Return [X, Y] of the center of cell containing provided text 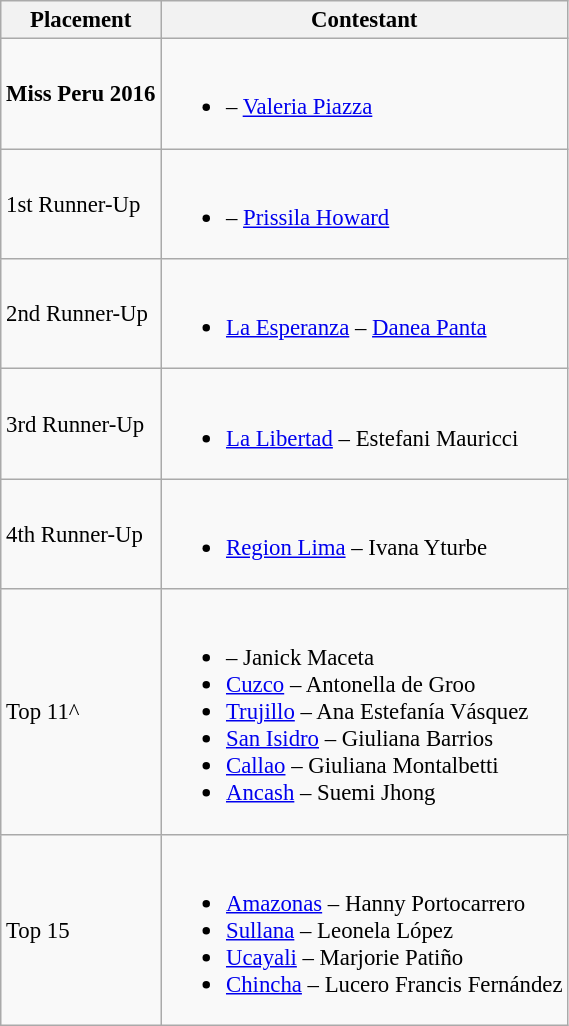
La Esperanza – Danea Panta [364, 314]
Amazonas – Hanny Portocarrero Sullana – Leonela López Ucayali – Marjorie Patiño Chincha – Lucero Francis Fernández [364, 930]
Top 15 [81, 930]
La Libertad – Estefani Mauricci [364, 424]
Top 11^ [81, 712]
1st Runner-Up [81, 204]
Contestant [364, 20]
Miss Peru 2016 [81, 94]
2nd Runner-Up [81, 314]
Region Lima – Ivana Yturbe [364, 534]
Placement [81, 20]
3rd Runner-Up [81, 424]
– Valeria Piazza [364, 94]
– Prissila Howard [364, 204]
4th Runner-Up [81, 534]
